For the text-containing cell, return its midpoint in (X, Y) coordinate format. 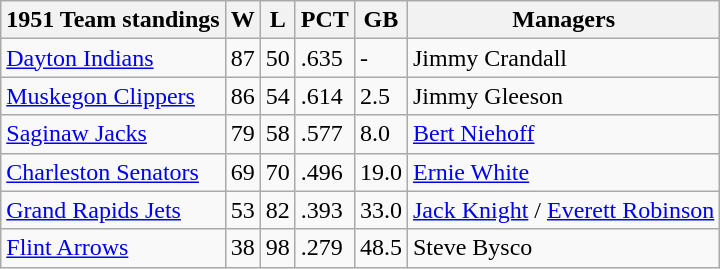
8.0 (380, 134)
Saginaw Jacks (113, 134)
70 (278, 172)
Jimmy Crandall (563, 58)
Ernie White (563, 172)
38 (242, 248)
86 (242, 96)
19.0 (380, 172)
.279 (324, 248)
PCT (324, 20)
53 (242, 210)
69 (242, 172)
98 (278, 248)
Jimmy Gleeson (563, 96)
- (380, 58)
Dayton Indians (113, 58)
87 (242, 58)
W (242, 20)
Jack Knight / Everett Robinson (563, 210)
.577 (324, 134)
L (278, 20)
Managers (563, 20)
33.0 (380, 210)
Muskegon Clippers (113, 96)
50 (278, 58)
2.5 (380, 96)
Bert Niehoff (563, 134)
Flint Arrows (113, 248)
1951 Team standings (113, 20)
54 (278, 96)
.635 (324, 58)
82 (278, 210)
Steve Bysco (563, 248)
GB (380, 20)
Grand Rapids Jets (113, 210)
Charleston Senators (113, 172)
79 (242, 134)
.496 (324, 172)
58 (278, 134)
.614 (324, 96)
48.5 (380, 248)
.393 (324, 210)
